Return the [X, Y] coordinate for the center point of the cell that contains the specified text.  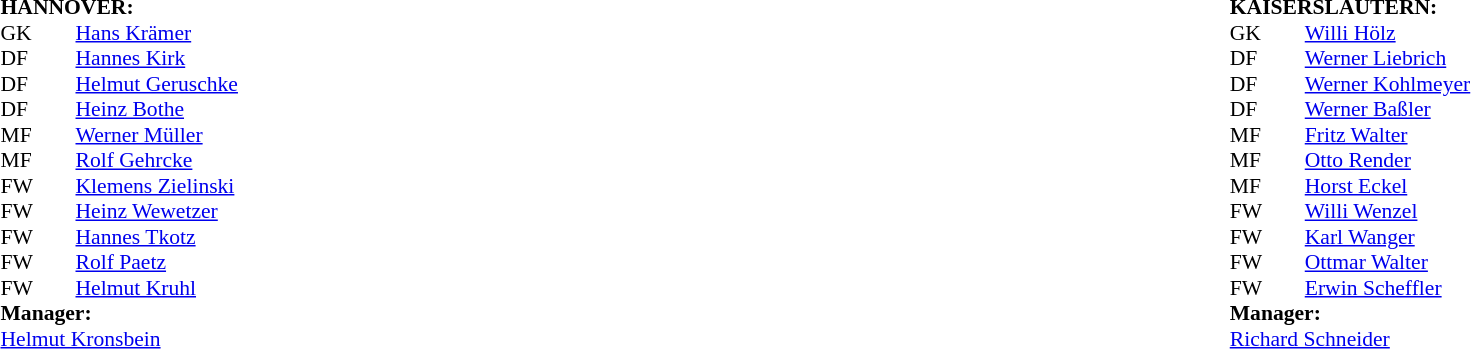
Heinz Bothe [226, 109]
Helmut Kruhl [226, 288]
Heinz Wewetzer [226, 211]
Hans Krämer [226, 33]
Klemens Zielinski [226, 186]
Rolf Paetz [226, 263]
Manager: [188, 313]
Rolf Gehrcke [226, 161]
Hannes Kirk [226, 59]
Helmut Geruschke [226, 84]
Werner Müller [226, 135]
Hannes Tkotz [226, 237]
